Return the [X, Y] coordinate for the center point of the cell that contains the specified text.  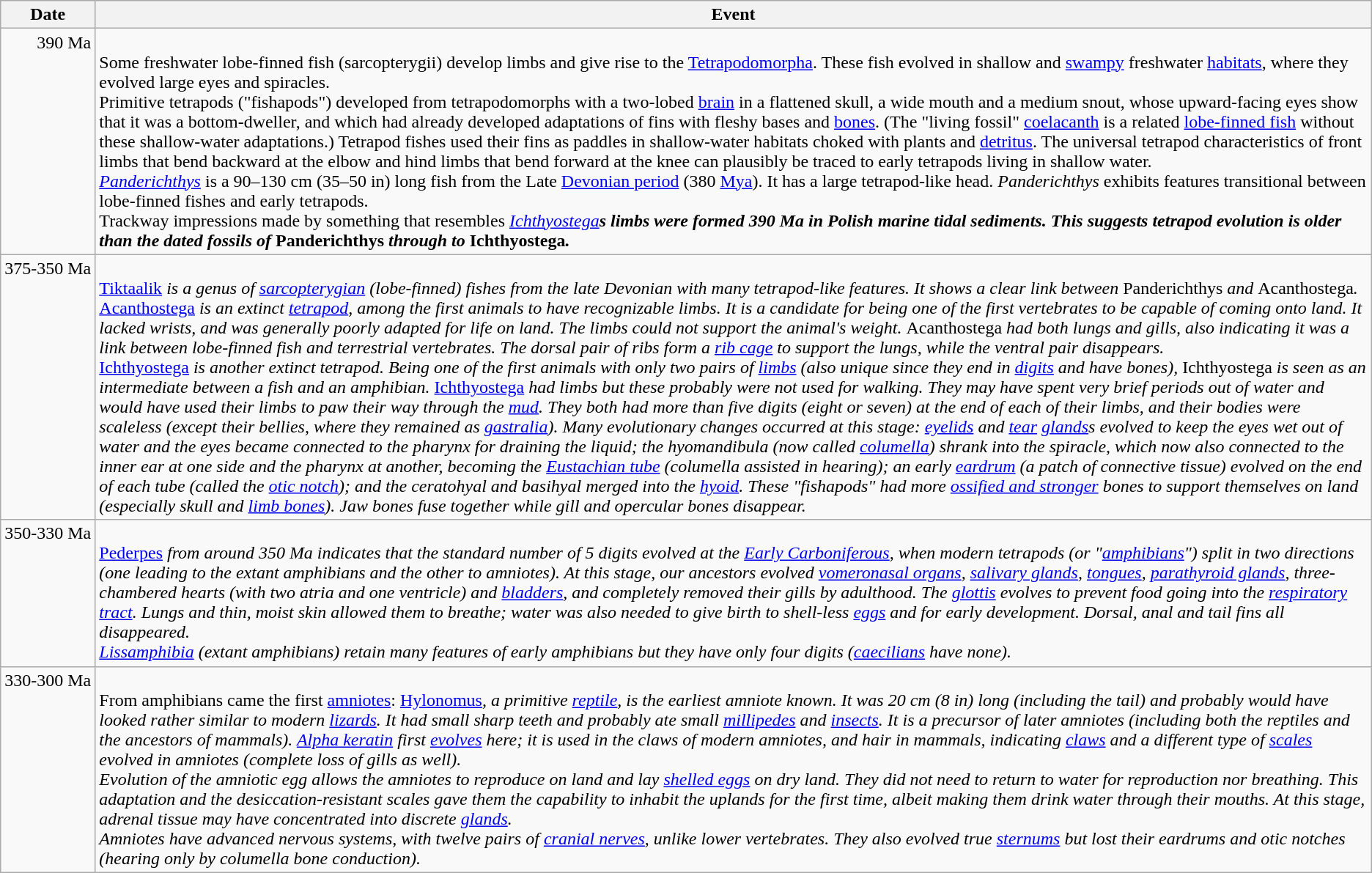
390 Ma [48, 141]
330-300 Ma [48, 770]
Date [48, 15]
375-350 Ma [48, 387]
Event [733, 15]
350-330 Ma [48, 593]
